For the text-containing cell, return its midpoint in (x, y) coordinate format. 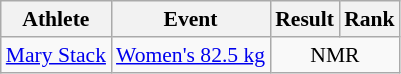
NMR (334, 55)
Result (304, 19)
Rank (370, 19)
Athlete (56, 19)
Women's 82.5 kg (190, 55)
Event (190, 19)
Mary Stack (56, 55)
